From the cell containing the given text, extract its center point as (x, y) coordinate. 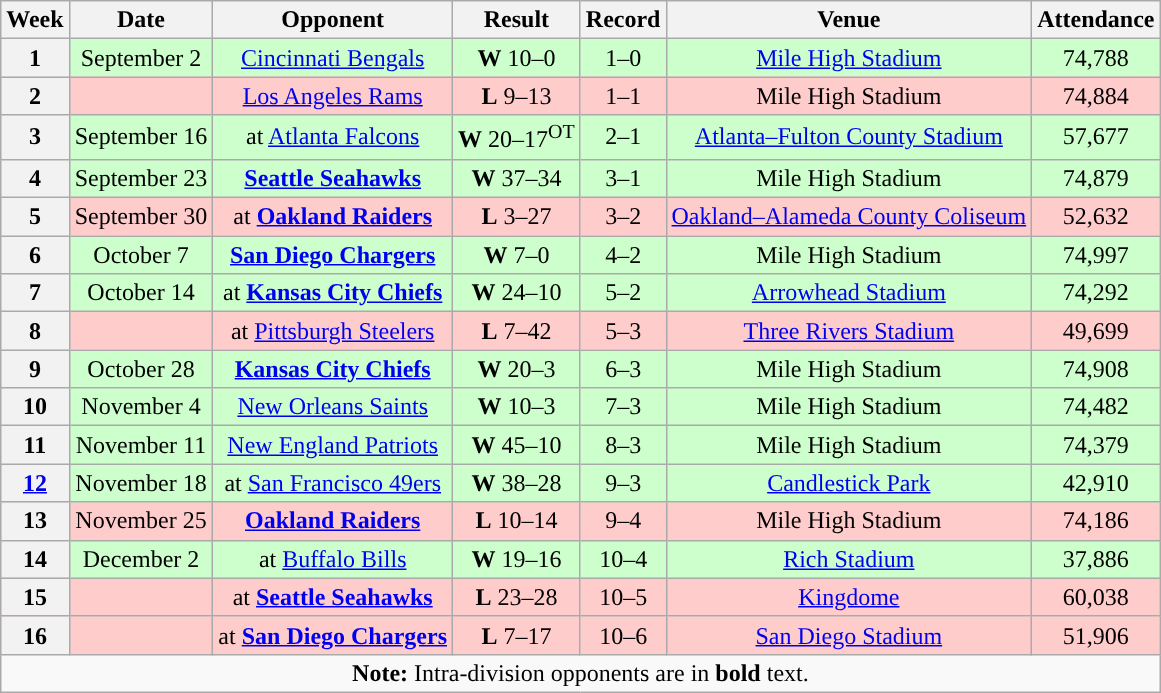
13 (35, 521)
Los Angeles Rams (333, 96)
57,677 (1096, 138)
15 (35, 597)
5–3 (623, 331)
Oakland Raiders (333, 521)
Arrowhead Stadium (849, 293)
74,908 (1096, 369)
1 (35, 58)
W 38–28 (517, 483)
60,038 (1096, 597)
at San Diego Chargers (333, 635)
10–5 (623, 597)
52,632 (1096, 217)
September 23 (141, 178)
2–1 (623, 138)
16 (35, 635)
1–1 (623, 96)
10 (35, 407)
at San Francisco 49ers (333, 483)
September 30 (141, 217)
at Kansas City Chiefs (333, 293)
L 10–14 (517, 521)
6 (35, 255)
Opponent (333, 20)
Kingdome (849, 597)
New England Patriots (333, 445)
Atlanta–Fulton County Stadium (849, 138)
at Seattle Seahawks (333, 597)
4–2 (623, 255)
Three Rivers Stadium (849, 331)
51,906 (1096, 635)
9 (35, 369)
8–3 (623, 445)
at Buffalo Bills (333, 559)
7–3 (623, 407)
6–3 (623, 369)
8 (35, 331)
9–3 (623, 483)
Cincinnati Bengals (333, 58)
74,788 (1096, 58)
3 (35, 138)
L 7–42 (517, 331)
74,879 (1096, 178)
42,910 (1096, 483)
Date (141, 20)
Attendance (1096, 20)
W 20–3 (517, 369)
1–0 (623, 58)
L 3–27 (517, 217)
New Orleans Saints (333, 407)
74,884 (1096, 96)
3–1 (623, 178)
5 (35, 217)
W 37–34 (517, 178)
November 18 (141, 483)
49,699 (1096, 331)
Seattle Seahawks (333, 178)
L 23–28 (517, 597)
Note: Intra-division opponents are in bold text. (580, 673)
Week (35, 20)
W 19–16 (517, 559)
W 10–3 (517, 407)
Result (517, 20)
at Atlanta Falcons (333, 138)
Candlestick Park (849, 483)
December 2 (141, 559)
Venue (849, 20)
September 2 (141, 58)
74,482 (1096, 407)
San Diego Chargers (333, 255)
San Diego Stadium (849, 635)
2 (35, 96)
September 16 (141, 138)
November 4 (141, 407)
74,292 (1096, 293)
Record (623, 20)
74,997 (1096, 255)
November 25 (141, 521)
Rich Stadium (849, 559)
November 11 (141, 445)
October 14 (141, 293)
74,379 (1096, 445)
4 (35, 178)
Kansas City Chiefs (333, 369)
74,186 (1096, 521)
7 (35, 293)
14 (35, 559)
L 9–13 (517, 96)
W 45–10 (517, 445)
5–2 (623, 293)
at Oakland Raiders (333, 217)
W 10–0 (517, 58)
10–4 (623, 559)
11 (35, 445)
12 (35, 483)
at Pittsburgh Steelers (333, 331)
Oakland–Alameda County Coliseum (849, 217)
October 7 (141, 255)
9–4 (623, 521)
W 24–10 (517, 293)
W 20–17OT (517, 138)
L 7–17 (517, 635)
W 7–0 (517, 255)
10–6 (623, 635)
37,886 (1096, 559)
October 28 (141, 369)
3–2 (623, 217)
